Detect which cell encompasses the target text, then output its [X, Y] center coordinate. 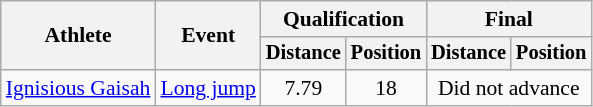
7.79 [304, 88]
Athlete [78, 36]
Long jump [208, 88]
Ignisious Gaisah [78, 88]
Did not advance [508, 88]
Event [208, 36]
Qualification [344, 19]
18 [386, 88]
Final [508, 19]
